Pinpoint the cell where the given text exists, returning its [x, y] midpoint coordinate. 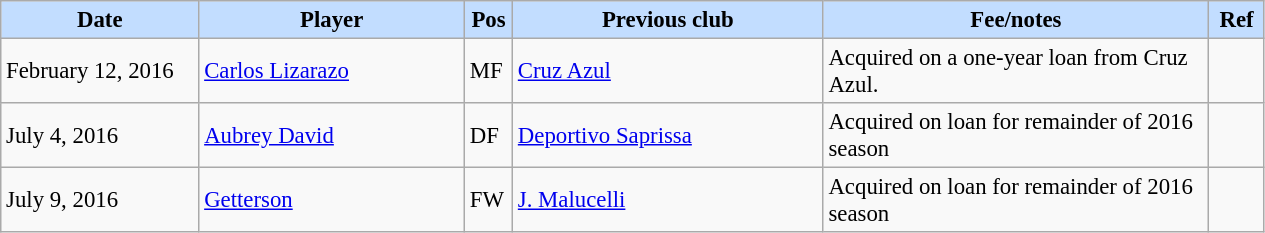
February 12, 2016 [100, 72]
Deportivo Saprissa [668, 136]
Date [100, 20]
FW [488, 200]
Ref [1237, 20]
Carlos Lizarazo [332, 72]
July 9, 2016 [100, 200]
July 4, 2016 [100, 136]
Pos [488, 20]
J. Malucelli [668, 200]
DF [488, 136]
MF [488, 72]
Acquired on a one-year loan from Cruz Azul. [1016, 72]
Getterson [332, 200]
Previous club [668, 20]
Fee/notes [1016, 20]
Cruz Azul [668, 72]
Player [332, 20]
Aubrey David [332, 136]
